Determine the [X, Y] coordinate at the center of the cell enclosing the given text.  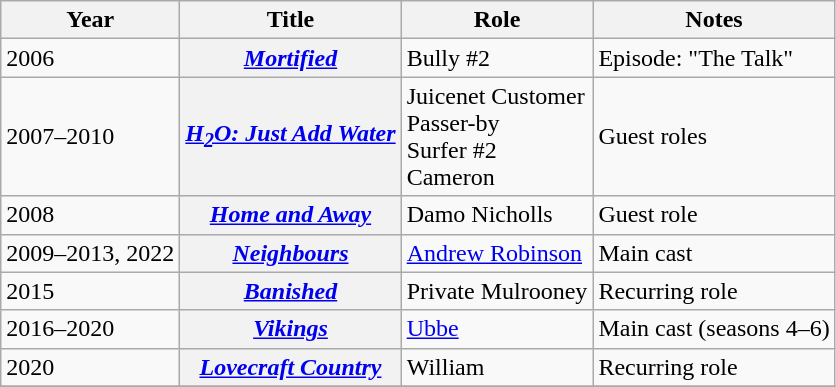
Andrew Robinson [497, 253]
Banished [290, 291]
Notes [714, 20]
Ubbe [497, 329]
Guest role [714, 215]
2006 [90, 58]
Private Mulrooney [497, 291]
2009–2013, 2022 [90, 253]
William [497, 367]
Guest roles [714, 136]
Role [497, 20]
2007–2010 [90, 136]
Juicenet CustomerPasser-bySurfer #2Cameron [497, 136]
Bully #2 [497, 58]
Mortified [290, 58]
Damo Nicholls [497, 215]
2008 [90, 215]
Main cast [714, 253]
Title [290, 20]
Vikings [290, 329]
Main cast (seasons 4–6) [714, 329]
Neighbours [290, 253]
Home and Away [290, 215]
2016–2020 [90, 329]
Year [90, 20]
Episode: "The Talk" [714, 58]
H2O: Just Add Water [290, 136]
Lovecraft Country [290, 367]
2020 [90, 367]
2015 [90, 291]
